Capture the cell that displays the provided text and extract its [X, Y] central coordinate. 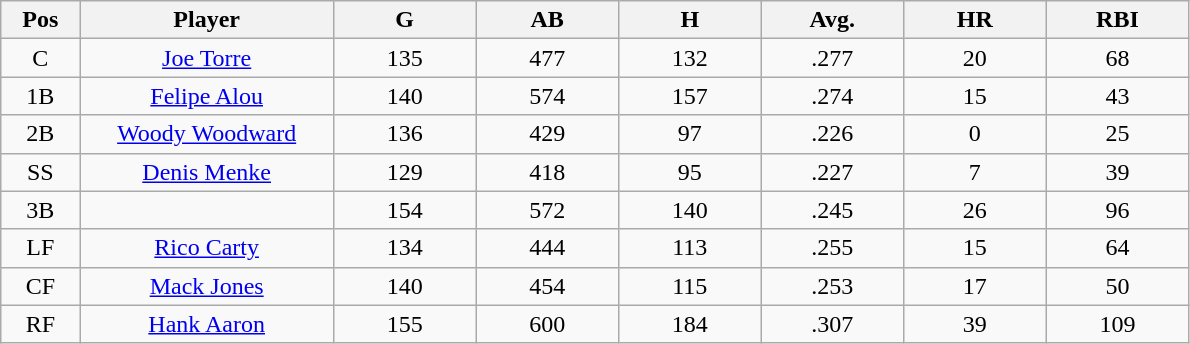
64 [1118, 248]
429 [548, 134]
LF [40, 248]
Mack Jones [206, 286]
Avg. [832, 20]
Joe Torre [206, 58]
.253 [832, 286]
CF [40, 286]
600 [548, 324]
572 [548, 210]
154 [404, 210]
RBI [1118, 20]
Denis Menke [206, 172]
.307 [832, 324]
17 [976, 286]
454 [548, 286]
157 [690, 96]
H [690, 20]
RF [40, 324]
0 [976, 134]
109 [1118, 324]
477 [548, 58]
7 [976, 172]
50 [1118, 286]
95 [690, 172]
134 [404, 248]
26 [976, 210]
135 [404, 58]
43 [1118, 96]
418 [548, 172]
96 [1118, 210]
SS [40, 172]
Pos [40, 20]
Rico Carty [206, 248]
155 [404, 324]
129 [404, 172]
68 [1118, 58]
Hank Aaron [206, 324]
.255 [832, 248]
.274 [832, 96]
Felipe Alou [206, 96]
G [404, 20]
Woody Woodward [206, 134]
3B [40, 210]
97 [690, 134]
132 [690, 58]
574 [548, 96]
AB [548, 20]
Player [206, 20]
1B [40, 96]
2B [40, 134]
25 [1118, 134]
.277 [832, 58]
444 [548, 248]
.245 [832, 210]
C [40, 58]
184 [690, 324]
.226 [832, 134]
113 [690, 248]
20 [976, 58]
115 [690, 286]
HR [976, 20]
136 [404, 134]
.227 [832, 172]
